Locate the cell with the specified text and output its [x, y] center coordinate. 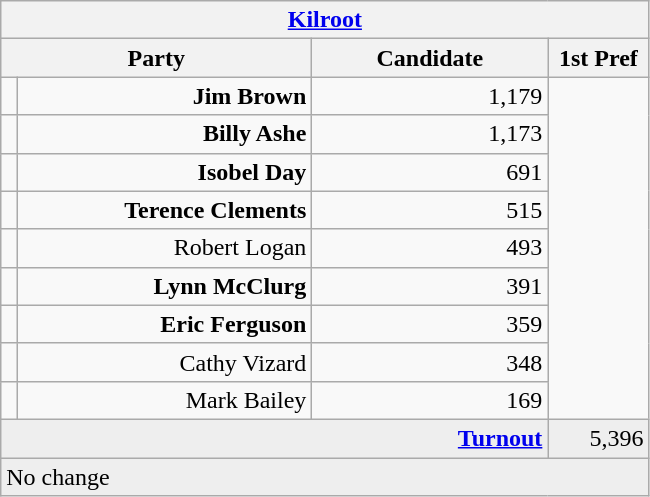
5,396 [598, 438]
348 [430, 362]
No change [325, 477]
Eric Ferguson [165, 324]
691 [430, 172]
Mark Bailey [165, 400]
Billy Ashe [165, 134]
Cathy Vizard [165, 362]
1,173 [430, 134]
169 [430, 400]
Party [156, 58]
493 [430, 248]
Turnout [274, 438]
Robert Logan [165, 248]
Candidate [430, 58]
359 [430, 324]
515 [430, 210]
Isobel Day [165, 172]
Lynn McClurg [165, 286]
1st Pref [598, 58]
Jim Brown [165, 96]
391 [430, 286]
1,179 [430, 96]
Terence Clements [165, 210]
Kilroot [325, 20]
